Determine the [x, y] coordinate at the center of the cell enclosing the given text.  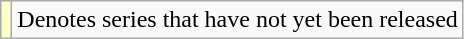
Denotes series that have not yet been released [238, 20]
